Pinpoint the cell where the given text exists, returning its (X, Y) midpoint coordinate. 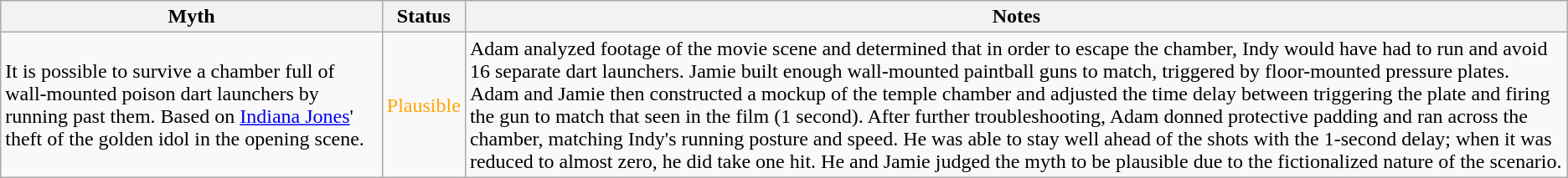
Myth (192, 17)
Notes (1016, 17)
Plausible (424, 105)
Status (424, 17)
